Locate the cell with the specified text and output its [x, y] center coordinate. 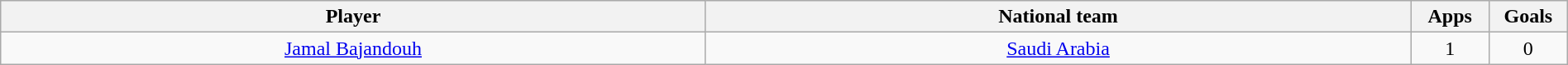
Jamal Bajandouh [354, 48]
Goals [1528, 17]
0 [1528, 48]
National team [1059, 17]
Player [354, 17]
1 [1451, 48]
Apps [1451, 17]
Saudi Arabia [1059, 48]
